Search for the cell housing the specified text and yield its (x, y) center coordinate. 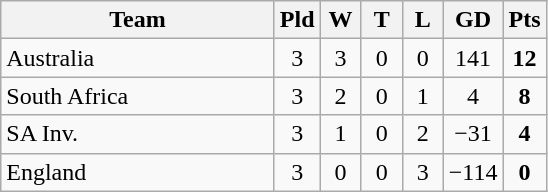
W (340, 20)
England (138, 172)
Pts (524, 20)
141 (473, 58)
−31 (473, 134)
SA Inv. (138, 134)
L (422, 20)
South Africa (138, 96)
8 (524, 96)
12 (524, 58)
−114 (473, 172)
T (382, 20)
GD (473, 20)
Australia (138, 58)
Team (138, 20)
Pld (297, 20)
